Determine the (x, y) coordinate at the center of the cell enclosing the given text.  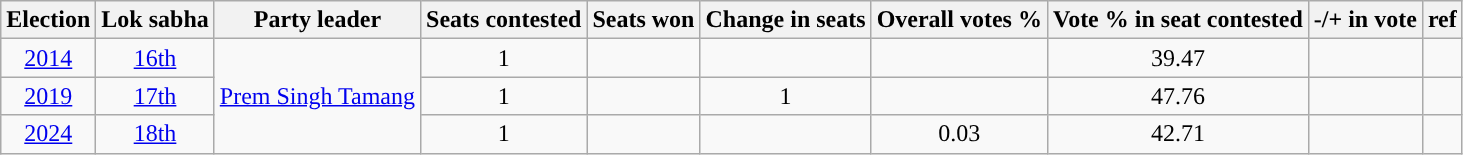
Party leader (317, 20)
17th (155, 96)
-/+ in vote (1365, 20)
47.76 (1178, 96)
Overall votes % (959, 20)
Seats won (644, 20)
Lok sabha (155, 20)
0.03 (959, 134)
Change in seats (786, 20)
2024 (48, 134)
18th (155, 134)
Election (48, 20)
Seats contested (504, 20)
39.47 (1178, 58)
Prem Singh Tamang (317, 96)
ref (1442, 20)
2014 (48, 58)
Vote % in seat contested (1178, 20)
2019 (48, 96)
16th (155, 58)
42.71 (1178, 134)
